Find where the given text appears and provide that cell's center as (X, Y) coordinate. 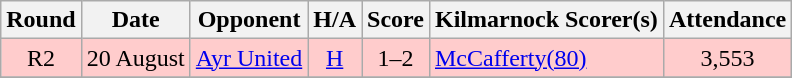
20 August (136, 58)
Score (396, 20)
3,553 (727, 58)
McCafferty(80) (546, 58)
Date (136, 20)
Round (41, 20)
R2 (41, 58)
H (335, 58)
Kilmarnock Scorer(s) (546, 20)
Ayr United (249, 58)
1–2 (396, 58)
Opponent (249, 20)
Attendance (727, 20)
H/A (335, 20)
